Pinpoint the cell where the given text exists, returning its [x, y] midpoint coordinate. 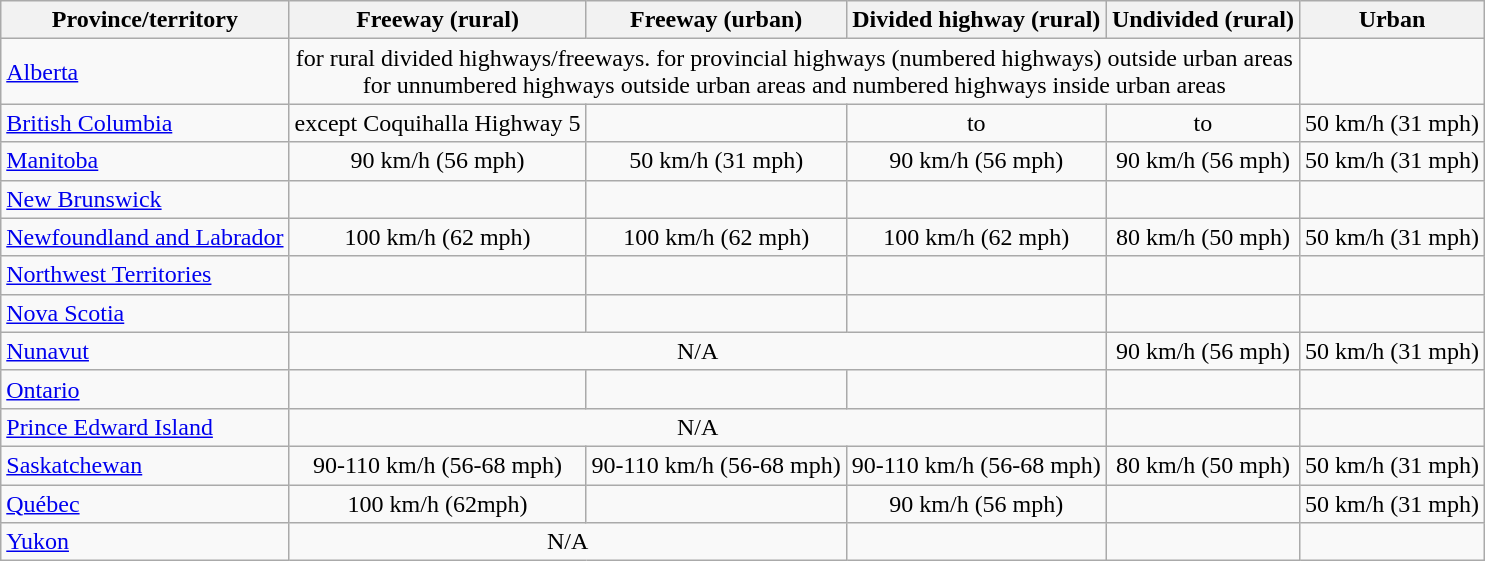
Alberta [145, 72]
New Brunswick [145, 199]
Divided highway (rural) [976, 20]
Nova Scotia [145, 313]
Nunavut [145, 351]
Northwest Territories [145, 275]
Province/territory [145, 20]
Freeway (rural) [438, 20]
British Columbia [145, 123]
Undivided (rural) [1202, 20]
Ontario [145, 389]
Yukon [145, 542]
Urban [1392, 20]
Québec [145, 503]
Manitoba [145, 161]
Prince Edward Island [145, 427]
except Coquihalla Highway 5 [438, 123]
100 km/h (62mph) [438, 503]
Saskatchewan [145, 465]
Freeway (urban) [716, 20]
Newfoundland and Labrador [145, 237]
